Locate the cell with the specified text and output its [X, Y] center coordinate. 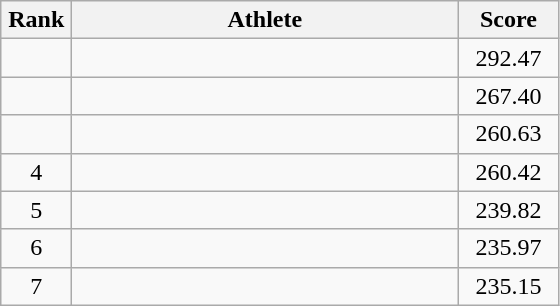
4 [36, 172]
235.15 [508, 286]
Rank [36, 20]
260.63 [508, 134]
239.82 [508, 210]
267.40 [508, 96]
Athlete [265, 20]
7 [36, 286]
6 [36, 248]
Score [508, 20]
260.42 [508, 172]
292.47 [508, 58]
235.97 [508, 248]
5 [36, 210]
